Provide the (x, y) coordinate of the cell's center where the given text is located.  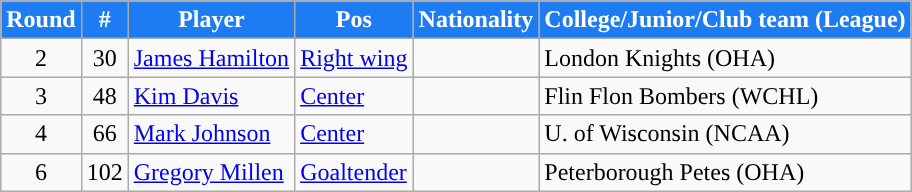
Player (211, 20)
Right wing (354, 58)
James Hamilton (211, 58)
Gregory Millen (211, 172)
102 (104, 172)
Peterborough Petes (OHA) (725, 172)
30 (104, 58)
U. of Wisconsin (NCAA) (725, 134)
66 (104, 134)
Round (41, 20)
6 (41, 172)
Mark Johnson (211, 134)
48 (104, 96)
London Knights (OHA) (725, 58)
# (104, 20)
4 (41, 134)
Goaltender (354, 172)
2 (41, 58)
Pos (354, 20)
3 (41, 96)
Nationality (476, 20)
Kim Davis (211, 96)
Flin Flon Bombers (WCHL) (725, 96)
College/Junior/Club team (League) (725, 20)
